Locate the cell with the specified text and output its [X, Y] center coordinate. 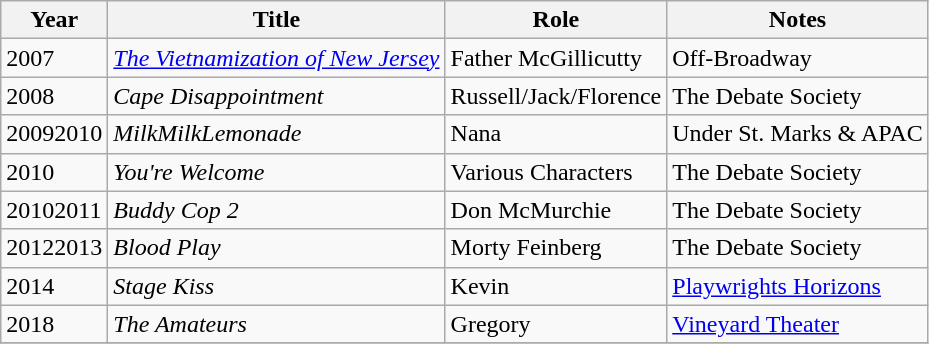
Buddy Cop 2 [276, 210]
Year [54, 20]
2014 [54, 286]
Gregory [556, 324]
Nana [556, 134]
Playwrights Horizons [798, 286]
20122013 [54, 248]
2018 [54, 324]
The Amateurs [276, 324]
Russell/Jack/Florence [556, 96]
Blood Play [276, 248]
MilkMilkLemonade [276, 134]
2010 [54, 172]
2007 [54, 58]
2008 [54, 96]
Vineyard Theater [798, 324]
Notes [798, 20]
Father McGillicutty [556, 58]
Stage Kiss [276, 286]
20092010 [54, 134]
Off-Broadway [798, 58]
Role [556, 20]
Don McMurchie [556, 210]
Kevin [556, 286]
Morty Feinberg [556, 248]
The Vietnamization of New Jersey [276, 58]
Various Characters [556, 172]
20102011 [54, 210]
You're Welcome [276, 172]
Title [276, 20]
Cape Disappointment [276, 96]
Under St. Marks & APAC [798, 134]
